Capture the cell that displays the provided text and extract its [x, y] central coordinate. 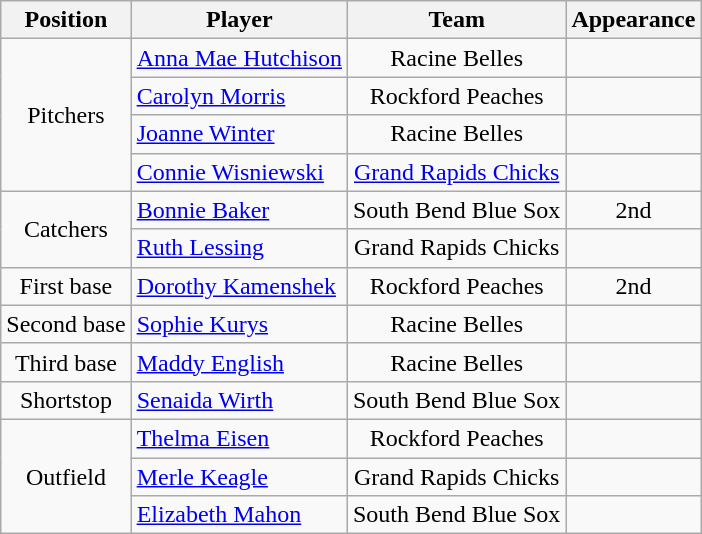
Outfield [66, 476]
Elizabeth Mahon [239, 515]
Merle Keagle [239, 477]
Third base [66, 362]
Shortstop [66, 400]
First base [66, 286]
Position [66, 20]
Senaida Wirth [239, 400]
Anna Mae Hutchison [239, 58]
Player [239, 20]
Sophie Kurys [239, 324]
Team [456, 20]
Catchers [66, 229]
Pitchers [66, 115]
Maddy English [239, 362]
Carolyn Morris [239, 96]
Second base [66, 324]
Connie Wisniewski [239, 172]
Bonnie Baker [239, 210]
Joanne Winter [239, 134]
Thelma Eisen [239, 438]
Appearance [634, 20]
Ruth Lessing [239, 248]
Dorothy Kamenshek [239, 286]
